Locate the cell with the specified text and output its (x, y) center coordinate. 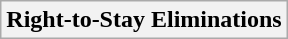
Right-to-Stay Eliminations (144, 20)
